Scan for the cell matching the given text and deliver its [X, Y] coordinate at center. 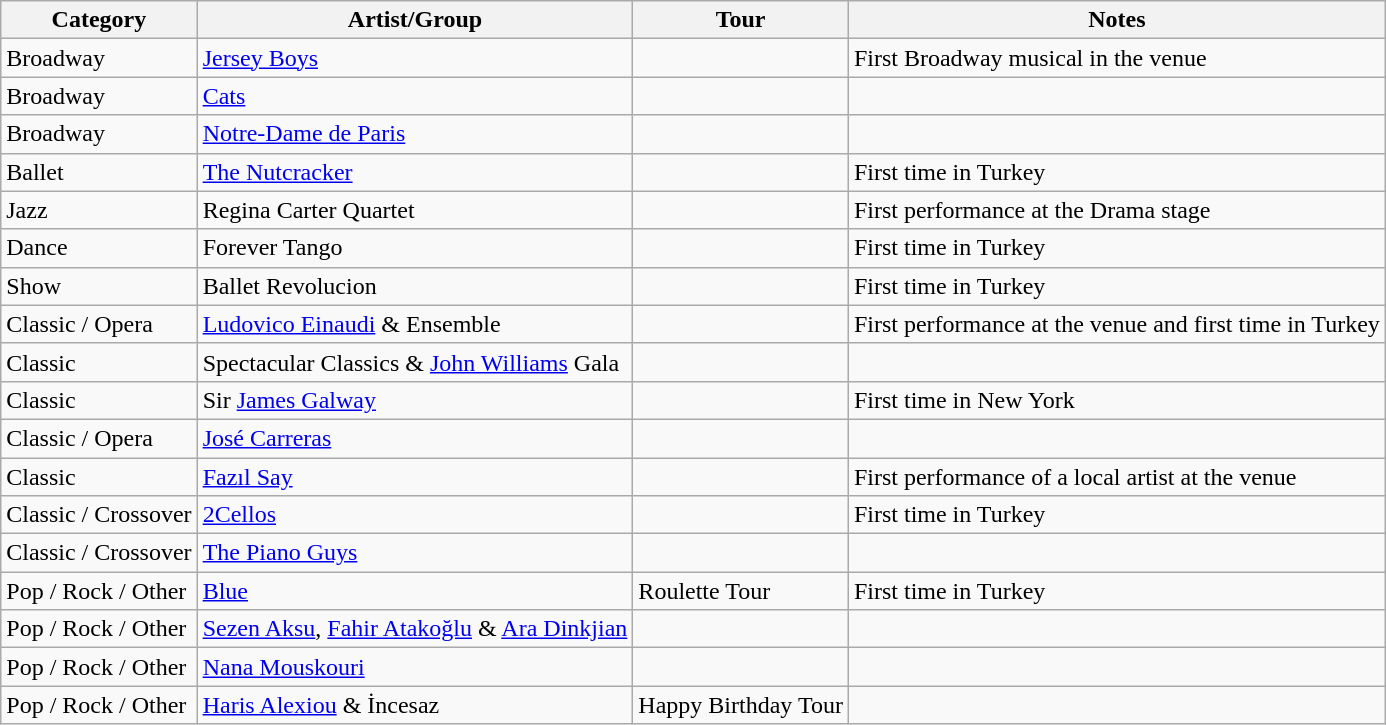
Roulette Tour [741, 591]
First time in New York [1116, 400]
Happy Birthday Tour [741, 705]
Blue [415, 591]
José Carreras [415, 438]
Cats [415, 96]
Forever Tango [415, 248]
The Piano Guys [415, 553]
First performance of a local artist at the venue [1116, 477]
Ballet Revolucion [415, 286]
Ballet [99, 172]
Category [99, 20]
Fazıl Say [415, 477]
Jersey Boys [415, 58]
Sezen Aksu, Fahir Atakoğlu & Ara Dinkjian [415, 629]
Sir James Galway [415, 400]
Dance [99, 248]
Jazz [99, 210]
Tour [741, 20]
Nana Mouskouri [415, 667]
Regina Carter Quartet [415, 210]
The Nutcracker [415, 172]
Artist/Group [415, 20]
Notre-Dame de Paris [415, 134]
Ludovico Einaudi & Ensemble [415, 324]
First performance at the venue and first time in Turkey [1116, 324]
Haris Alexiou & İncesaz [415, 705]
First Broadway musical in the venue [1116, 58]
Notes [1116, 20]
2Cellos [415, 515]
Show [99, 286]
First performance at the Drama stage [1116, 210]
Spectacular Classics & John Williams Gala [415, 362]
